Locate the cell with the specified text and output its [x, y] center coordinate. 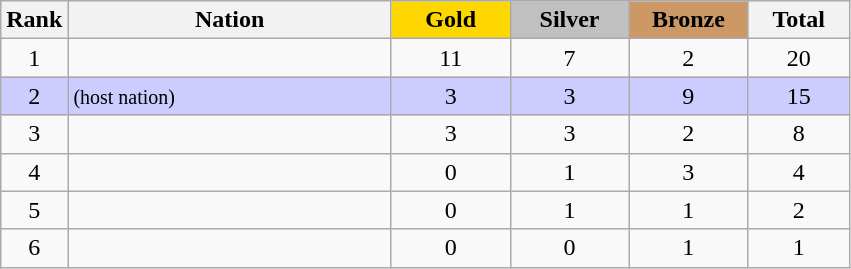
(host nation) [230, 96]
Bronze [688, 20]
7 [570, 58]
11 [450, 58]
5 [34, 210]
9 [688, 96]
Gold [450, 20]
Rank [34, 20]
8 [799, 134]
Total [799, 20]
Silver [570, 20]
20 [799, 58]
6 [34, 248]
15 [799, 96]
Nation [230, 20]
